Provide the (X, Y) coordinate of the cell's center where the given text is located.  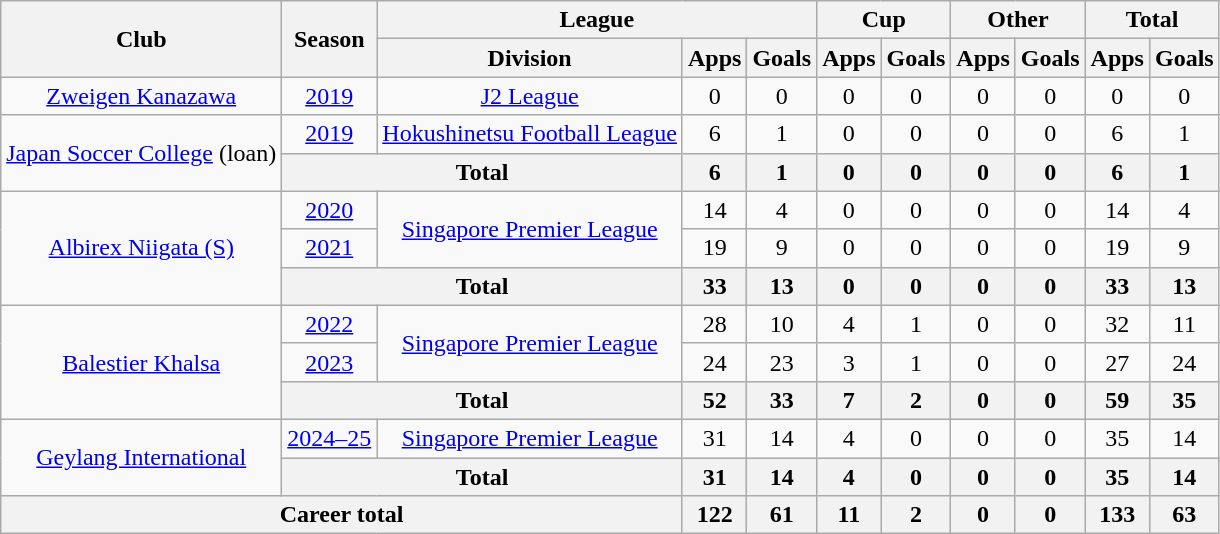
122 (714, 515)
2024–25 (330, 438)
63 (1184, 515)
Japan Soccer College (loan) (142, 153)
10 (782, 324)
League (597, 20)
2021 (330, 248)
28 (714, 324)
Division (530, 58)
61 (782, 515)
7 (849, 400)
Zweigen Kanazawa (142, 96)
27 (1117, 362)
52 (714, 400)
Career total (342, 515)
Season (330, 39)
Albirex Niigata (S) (142, 248)
Other (1018, 20)
J2 League (530, 96)
Hokushinetsu Football League (530, 134)
2022 (330, 324)
Cup (884, 20)
Club (142, 39)
133 (1117, 515)
2023 (330, 362)
32 (1117, 324)
Balestier Khalsa (142, 362)
Geylang International (142, 457)
23 (782, 362)
3 (849, 362)
2020 (330, 210)
59 (1117, 400)
